From the cell containing the given text, extract its center point as [x, y] coordinate. 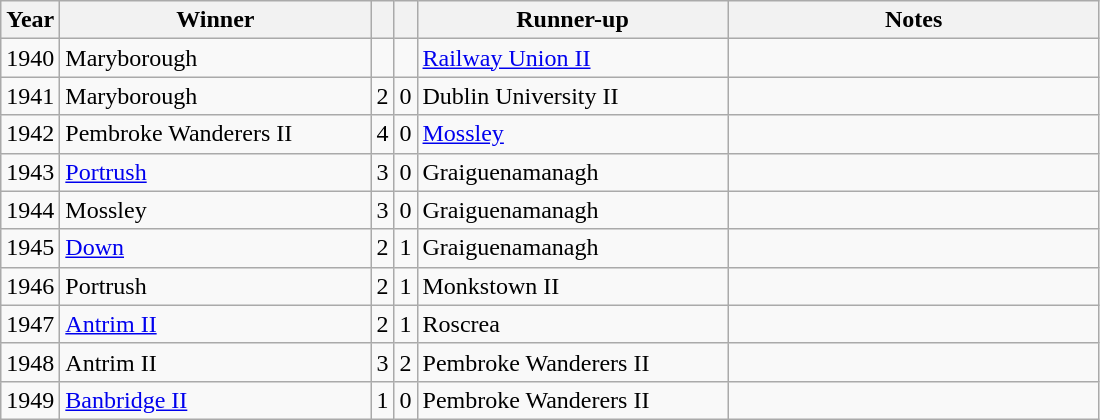
1949 [30, 400]
Year [30, 20]
1943 [30, 172]
4 [382, 134]
Monkstown II [572, 286]
Banbridge II [216, 400]
1946 [30, 286]
1940 [30, 58]
Railway Union II [572, 58]
1945 [30, 248]
Roscrea [572, 324]
1948 [30, 362]
Winner [216, 20]
Dublin University II [572, 96]
Notes [914, 20]
1942 [30, 134]
1947 [30, 324]
Runner-up [572, 20]
1941 [30, 96]
1944 [30, 210]
Down [216, 248]
